Provide the [x, y] coordinate of the cell's center where the given text is located.  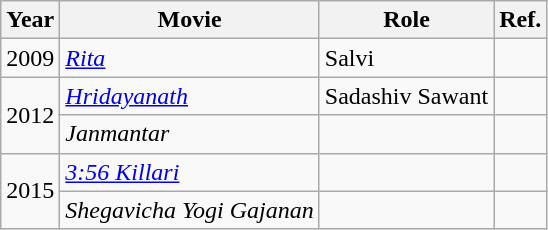
Sadashiv Sawant [406, 96]
2012 [30, 115]
2009 [30, 58]
2015 [30, 191]
Ref. [520, 20]
Movie [190, 20]
Salvi [406, 58]
Rita [190, 58]
Hridayanath [190, 96]
Janmantar [190, 134]
Shegavicha Yogi Gajanan [190, 210]
Role [406, 20]
Year [30, 20]
3:56 Killari [190, 172]
